Return the [X, Y] coordinate for the center point of the cell that contains the specified text.  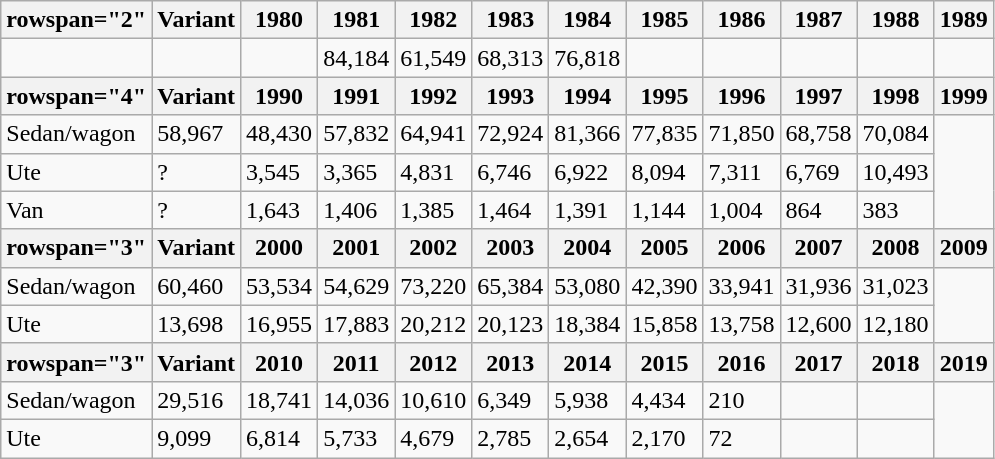
2015 [664, 362]
1998 [896, 96]
1987 [818, 20]
53,534 [280, 286]
5,938 [588, 400]
2012 [434, 362]
rowspan="4" [76, 96]
8,094 [664, 172]
1989 [964, 20]
81,366 [588, 134]
2013 [510, 362]
1995 [664, 96]
1982 [434, 20]
72,924 [510, 134]
2,170 [664, 438]
4,831 [434, 172]
18,384 [588, 324]
60,460 [196, 286]
42,390 [664, 286]
33,941 [742, 286]
2014 [588, 362]
1986 [742, 20]
1997 [818, 96]
383 [896, 210]
4,679 [434, 438]
1994 [588, 96]
71,850 [742, 134]
57,832 [356, 134]
58,967 [196, 134]
3,545 [280, 172]
2002 [434, 248]
2005 [664, 248]
6,814 [280, 438]
13,698 [196, 324]
6,349 [510, 400]
9,099 [196, 438]
1,004 [742, 210]
6,746 [510, 172]
1980 [280, 20]
31,936 [818, 286]
54,629 [356, 286]
1990 [280, 96]
6,922 [588, 172]
1984 [588, 20]
1992 [434, 96]
1,385 [434, 210]
7,311 [742, 172]
2019 [964, 362]
2009 [964, 248]
72 [742, 438]
15,858 [664, 324]
12,600 [818, 324]
70,084 [896, 134]
16,955 [280, 324]
77,835 [664, 134]
1993 [510, 96]
31,023 [896, 286]
12,180 [896, 324]
1983 [510, 20]
10,610 [434, 400]
1988 [896, 20]
17,883 [356, 324]
2007 [818, 248]
1,144 [664, 210]
20,212 [434, 324]
6,769 [818, 172]
1,406 [356, 210]
2004 [588, 248]
61,549 [434, 58]
210 [742, 400]
68,758 [818, 134]
14,036 [356, 400]
13,758 [742, 324]
68,313 [510, 58]
2000 [280, 248]
1,643 [280, 210]
3,365 [356, 172]
29,516 [196, 400]
53,080 [588, 286]
2018 [896, 362]
73,220 [434, 286]
1985 [664, 20]
864 [818, 210]
1996 [742, 96]
2011 [356, 362]
rowspan="2" [76, 20]
1999 [964, 96]
2008 [896, 248]
1981 [356, 20]
1991 [356, 96]
1,464 [510, 210]
5,733 [356, 438]
64,941 [434, 134]
48,430 [280, 134]
10,493 [896, 172]
2,654 [588, 438]
2016 [742, 362]
2003 [510, 248]
65,384 [510, 286]
18,741 [280, 400]
2017 [818, 362]
2006 [742, 248]
2,785 [510, 438]
2010 [280, 362]
1,391 [588, 210]
20,123 [510, 324]
2001 [356, 248]
Van [76, 210]
4,434 [664, 400]
76,818 [588, 58]
84,184 [356, 58]
